Return the (X, Y) coordinate for the center point of the cell that contains the specified text.  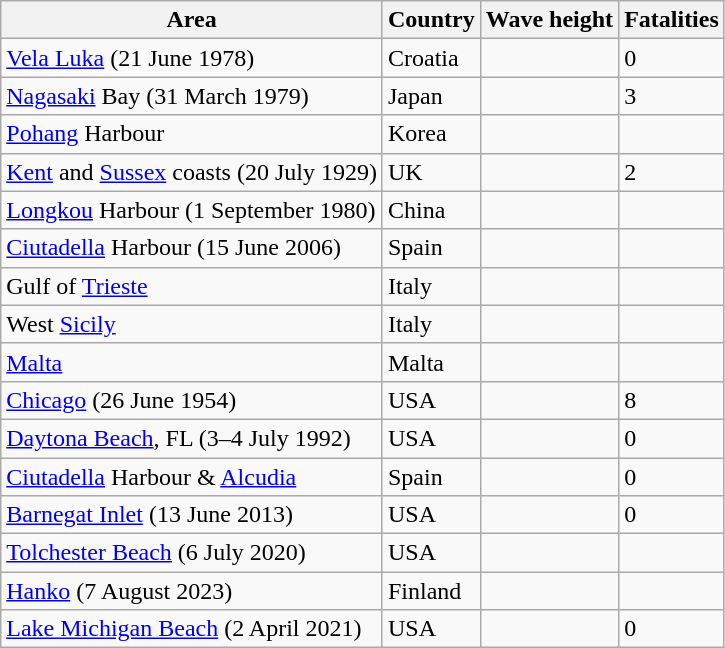
Daytona Beach, FL (3–4 July 1992) (192, 438)
Kent and Sussex coasts (20 July 1929) (192, 172)
Hanko (7 August 2023) (192, 591)
China (431, 210)
Country (431, 20)
8 (672, 400)
2 (672, 172)
Fatalities (672, 20)
Korea (431, 134)
Gulf of Trieste (192, 286)
Finland (431, 591)
Nagasaki Bay (31 March 1979) (192, 96)
Ciutadella Harbour & Alcudia (192, 477)
UK (431, 172)
Lake Michigan Beach (2 April 2021) (192, 629)
Area (192, 20)
Wave height (549, 20)
3 (672, 96)
Tolchester Beach (6 July 2020) (192, 553)
West Sicily (192, 324)
Ciutadella Harbour (15 June 2006) (192, 248)
Japan (431, 96)
Pohang Harbour (192, 134)
Croatia (431, 58)
Chicago (26 June 1954) (192, 400)
Barnegat Inlet (13 June 2013) (192, 515)
Longkou Harbour (1 September 1980) (192, 210)
Vela Luka (21 June 1978) (192, 58)
